Identify which cell holds the provided text, then report its (x, y) central coordinate. 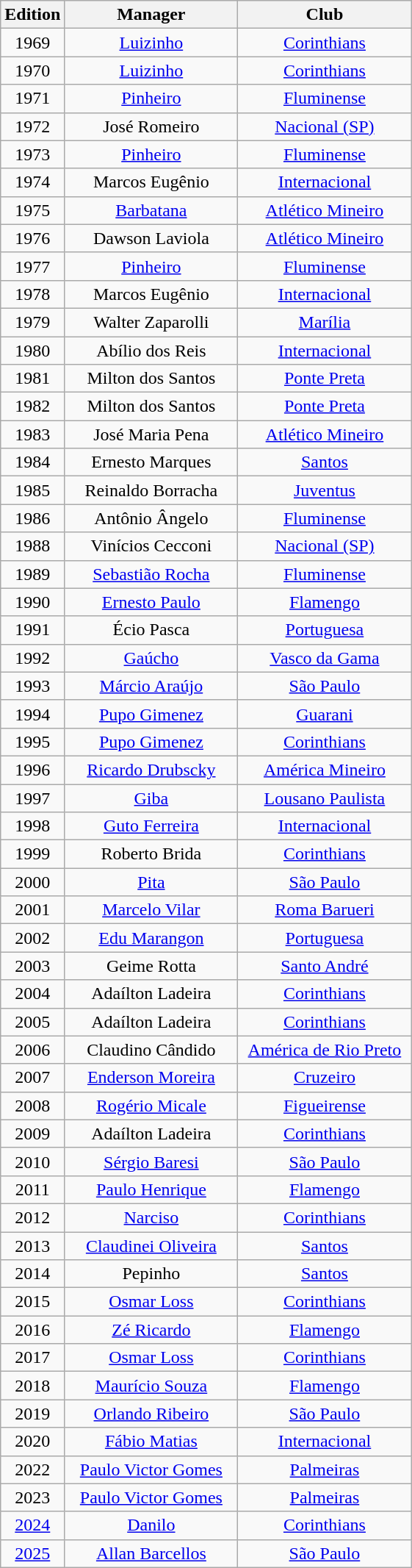
1970 (32, 71)
2004 (32, 994)
Marília (325, 322)
Antônio Ângelo (151, 518)
Giba (151, 798)
2000 (32, 882)
1980 (32, 351)
Edition (32, 15)
2013 (32, 1246)
Lousano Paulista (325, 798)
2015 (32, 1302)
Zé Ricardo (151, 1330)
2014 (32, 1274)
1972 (32, 126)
Guarani (325, 714)
1975 (32, 210)
Vasco da Gama (325, 658)
Pita (151, 882)
1999 (32, 854)
1994 (32, 714)
Santo André (325, 966)
2002 (32, 938)
1993 (32, 686)
1988 (32, 546)
Club (325, 15)
1995 (32, 742)
1974 (32, 182)
Ricardo Drubscky (151, 770)
Dawson Laviola (151, 238)
Vinícios Cecconi (151, 546)
América de Rio Preto (325, 1050)
Narciso (151, 1217)
2020 (32, 1442)
Marcelo Vilar (151, 910)
Walter Zaparolli (151, 322)
José Romeiro (151, 126)
Abílio dos Reis (151, 351)
Geime Rotta (151, 966)
América Mineiro (325, 770)
Cruzeiro (325, 1078)
Roma Barueri (325, 910)
Barbatana (151, 210)
Allan Barcellos (151, 1553)
1982 (32, 407)
Danilo (151, 1525)
2003 (32, 966)
1984 (32, 462)
2023 (32, 1497)
Guto Ferreira (151, 826)
2005 (32, 1022)
1976 (32, 238)
Enderson Moreira (151, 1078)
2006 (32, 1050)
Manager (151, 15)
1985 (32, 490)
Écio Pasca (151, 630)
Juventus (325, 490)
2022 (32, 1469)
Roberto Brida (151, 854)
Figueirense (325, 1106)
Rogério Micale (151, 1106)
Paulo Henrique (151, 1189)
Sérgio Baresi (151, 1161)
2017 (32, 1358)
Orlando Ribeiro (151, 1414)
1981 (32, 379)
1978 (32, 294)
Fábio Matias (151, 1442)
1977 (32, 266)
1989 (32, 574)
Ernesto Paulo (151, 602)
Claudino Cândido (151, 1050)
1996 (32, 770)
1973 (32, 154)
Ernesto Marques (151, 462)
1990 (32, 602)
2007 (32, 1078)
1992 (32, 658)
1969 (32, 43)
2024 (32, 1525)
2012 (32, 1217)
2025 (32, 1553)
1979 (32, 322)
1998 (32, 826)
José Maria Pena (151, 434)
2016 (32, 1330)
2008 (32, 1106)
2019 (32, 1414)
1986 (32, 518)
2011 (32, 1189)
2009 (32, 1134)
Sebastião Rocha (151, 574)
1971 (32, 99)
1983 (32, 434)
Claudinei Oliveira (151, 1246)
2001 (32, 910)
2010 (32, 1161)
Márcio Araújo (151, 686)
Maurício Souza (151, 1386)
1991 (32, 630)
1997 (32, 798)
Reinaldo Borracha (151, 490)
Gaúcho (151, 658)
Pepinho (151, 1274)
2018 (32, 1386)
Edu Marangon (151, 938)
